Pinpoint the cell where the given text exists, returning its (x, y) midpoint coordinate. 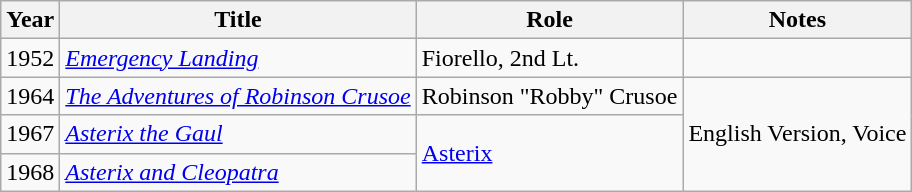
Year (30, 20)
1952 (30, 58)
Asterix and Cleopatra (238, 172)
English Version, Voice (798, 134)
Role (550, 20)
Title (238, 20)
Asterix the Gaul (238, 134)
Asterix (550, 153)
Notes (798, 20)
1968 (30, 172)
1964 (30, 96)
1967 (30, 134)
Emergency Landing (238, 58)
Fiorello, 2nd Lt. (550, 58)
The Adventures of Robinson Crusoe (238, 96)
Robinson "Robby" Crusoe (550, 96)
